Identify which cell holds the provided text, then report its (x, y) central coordinate. 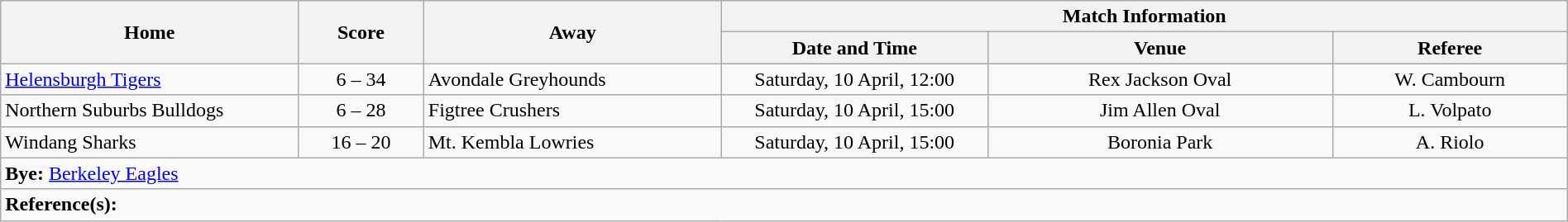
Reference(s): (784, 205)
Venue (1159, 48)
Figtree Crushers (572, 111)
Avondale Greyhounds (572, 79)
Date and Time (854, 48)
Jim Allen Oval (1159, 111)
Boronia Park (1159, 142)
Bye: Berkeley Eagles (784, 173)
W. Cambourn (1450, 79)
16 – 20 (361, 142)
A. Riolo (1450, 142)
Referee (1450, 48)
Northern Suburbs Bulldogs (150, 111)
L. Volpato (1450, 111)
Helensburgh Tigers (150, 79)
Saturday, 10 April, 12:00 (854, 79)
Mt. Kembla Lowries (572, 142)
Score (361, 32)
6 – 34 (361, 79)
Match Information (1145, 17)
Windang Sharks (150, 142)
Rex Jackson Oval (1159, 79)
6 – 28 (361, 111)
Home (150, 32)
Away (572, 32)
